Identify which cell holds the provided text, then report its (X, Y) central coordinate. 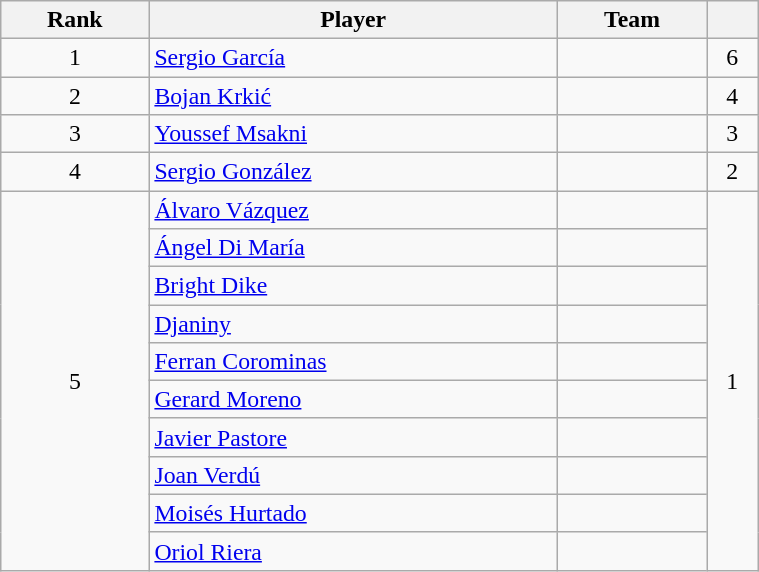
Ferran Corominas (354, 361)
Player (354, 20)
Oriol Riera (354, 551)
Bojan Krkić (354, 96)
Moisés Hurtado (354, 513)
Youssef Msakni (354, 133)
Rank (75, 20)
5 (75, 380)
Ángel Di María (354, 247)
Team (632, 20)
Javier Pastore (354, 437)
Djaniny (354, 323)
Sergio González (354, 171)
Joan Verdú (354, 475)
6 (732, 58)
Bright Dike (354, 285)
Álvaro Vázquez (354, 209)
Gerard Moreno (354, 399)
Sergio García (354, 58)
